Output the [X, Y] coordinate of the center of the cell containing the given text.  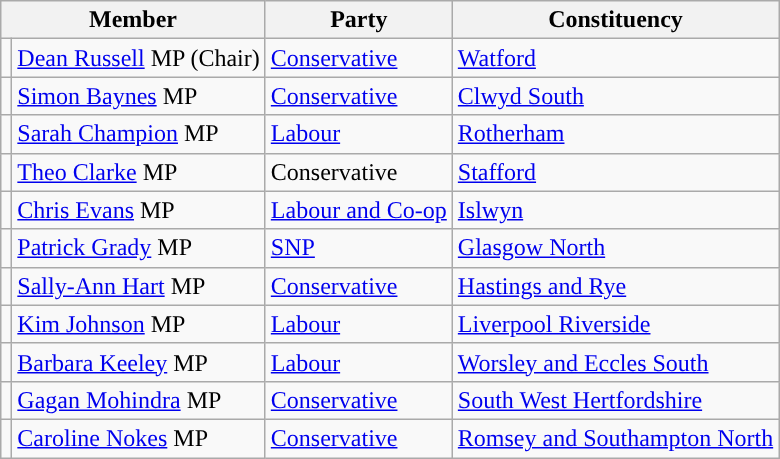
Hastings and Rye [615, 286]
Party [358, 20]
Liverpool Riverside [615, 324]
Clwyd South [615, 96]
South West Hertfordshire [615, 400]
Member [134, 20]
Theo Clarke MP [138, 172]
SNP [358, 248]
Patrick Grady MP [138, 248]
Caroline Nokes MP [138, 438]
Dean Russell MP (Chair) [138, 58]
Barbara Keeley MP [138, 362]
Stafford [615, 172]
Gagan Mohindra MP [138, 400]
Constituency [615, 20]
Chris Evans MP [138, 210]
Worsley and Eccles South [615, 362]
Simon Baynes MP [138, 96]
Glasgow North [615, 248]
Labour and Co-op [358, 210]
Islwyn [615, 210]
Sarah Champion MP [138, 134]
Sally-Ann Hart MP [138, 286]
Watford [615, 58]
Rotherham [615, 134]
Romsey and Southampton North [615, 438]
Kim Johnson MP [138, 324]
